Detect which cell encompasses the target text, then output its (x, y) center coordinate. 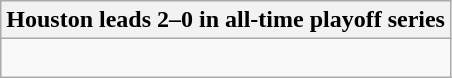
Houston leads 2–0 in all-time playoff series (226, 20)
